Locate the cell with the specified text and output its (X, Y) center coordinate. 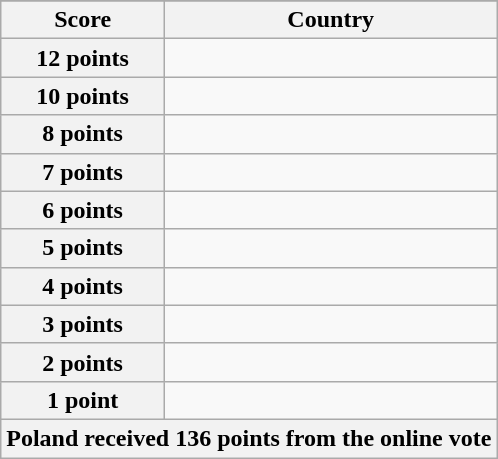
3 points (83, 324)
1 point (83, 400)
Country (330, 20)
2 points (83, 362)
Score (83, 20)
Poland received 136 points from the online vote (249, 438)
10 points (83, 96)
5 points (83, 248)
8 points (83, 134)
6 points (83, 210)
12 points (83, 58)
4 points (83, 286)
7 points (83, 172)
